Locate the cell with the specified text and output its [x, y] center coordinate. 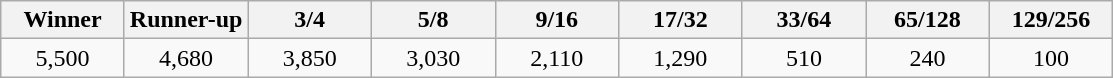
4,680 [186, 58]
33/64 [804, 20]
100 [1051, 58]
65/128 [928, 20]
3/4 [310, 20]
5/8 [433, 20]
3,030 [433, 58]
1,290 [681, 58]
3,850 [310, 58]
Runner-up [186, 20]
240 [928, 58]
2,110 [557, 58]
5,500 [63, 58]
510 [804, 58]
9/16 [557, 20]
129/256 [1051, 20]
17/32 [681, 20]
Winner [63, 20]
